Identify which cell holds the provided text, then report its [x, y] central coordinate. 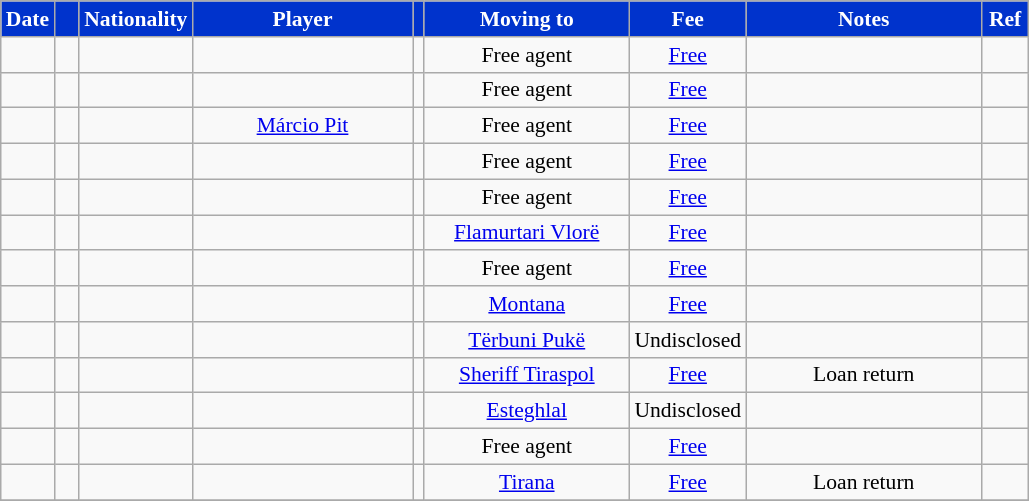
Player [302, 19]
Nationality [136, 19]
Fee [688, 19]
Montana [526, 304]
Moving to [526, 19]
Esteghlal [526, 411]
Sheriff Tiraspol [526, 375]
Márcio Pit [302, 126]
Notes [864, 19]
Flamurtari Vlorë [526, 233]
Tirana [526, 482]
Ref [1005, 19]
Date [28, 19]
Tërbuni Pukë [526, 340]
